Provide the [X, Y] coordinate of the cell's center where the given text is located.  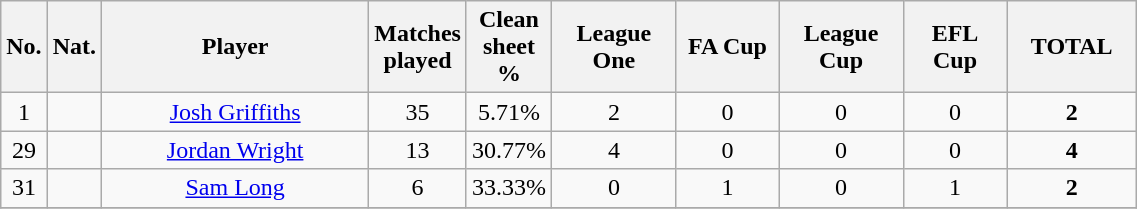
Sam Long [236, 188]
Matches played [418, 47]
No. [24, 47]
31 [24, 188]
6 [418, 188]
35 [418, 112]
FA Cup [727, 47]
Player [236, 47]
Nat. [74, 47]
29 [24, 150]
Jordan Wright [236, 150]
League Cup [842, 47]
EFL Cup [954, 47]
TOTAL [1072, 47]
Clean sheet % [508, 47]
33.33% [508, 188]
League One [614, 47]
30.77% [508, 150]
Josh Griffiths [236, 112]
13 [418, 150]
5.71% [508, 112]
